Return the (X, Y) coordinate for the center point of the cell that contains the specified text.  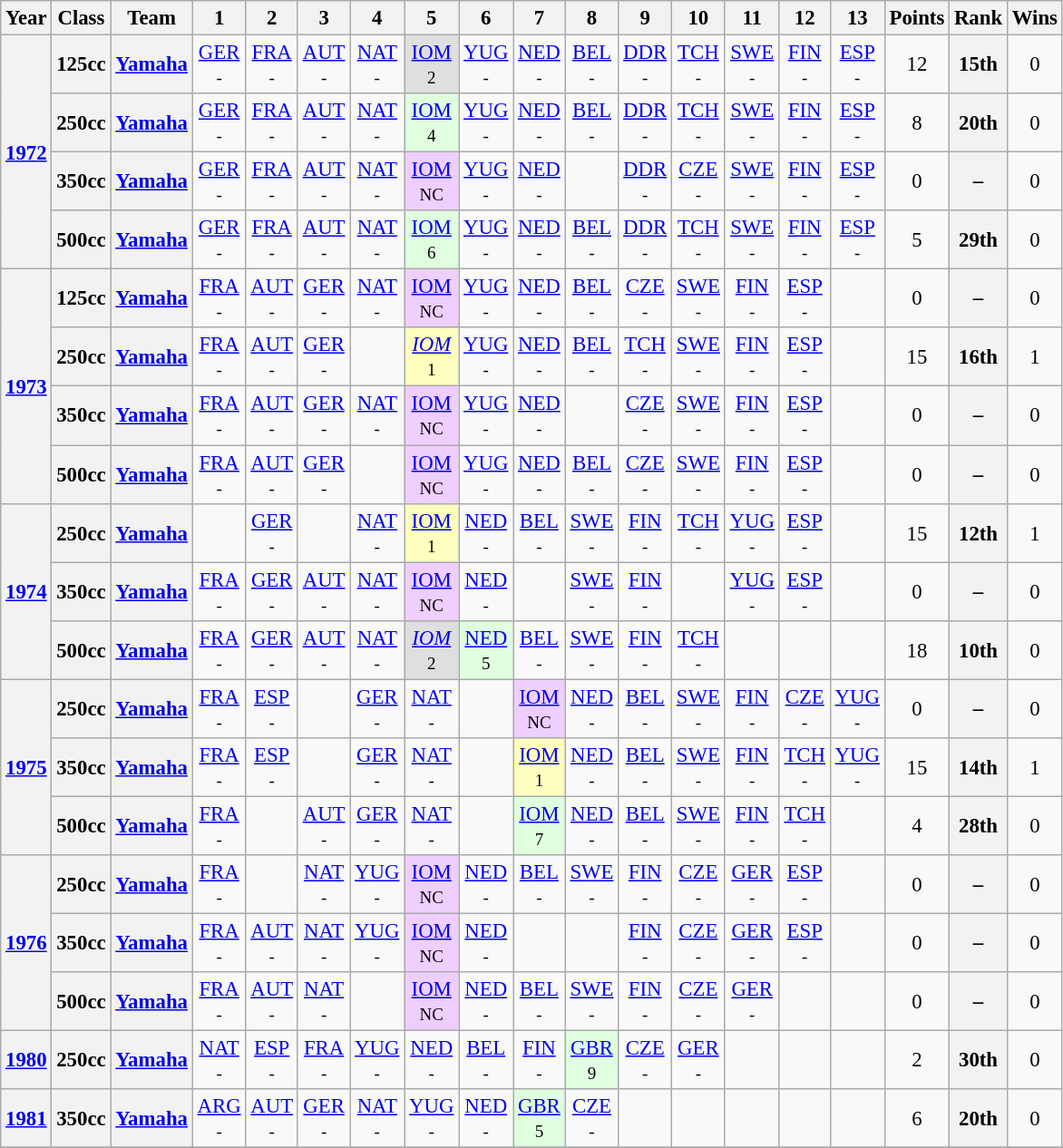
30th (979, 1061)
IOM4 (432, 123)
7 (539, 18)
28th (979, 825)
1980 (26, 1061)
GBR9 (591, 1061)
Year (26, 18)
Rank (979, 18)
GBR5 (539, 1119)
Team (151, 18)
ARG- (219, 1119)
14th (979, 767)
Class (82, 18)
1981 (26, 1119)
10 (698, 18)
29th (979, 239)
IOM6 (432, 239)
10th (979, 649)
1973 (26, 386)
1975 (26, 767)
9 (646, 18)
1972 (26, 152)
11 (752, 18)
3 (323, 18)
Wins (1034, 18)
IOM7 (539, 825)
13 (857, 18)
12th (979, 533)
18 (916, 649)
15th (979, 65)
Points (916, 18)
16th (979, 357)
1976 (26, 943)
1974 (26, 591)
NED5 (486, 649)
